Return the [X, Y] coordinate for the center point of the cell that contains the specified text.  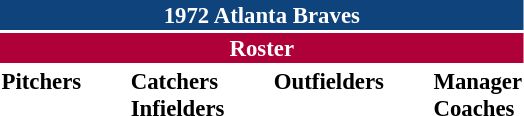
1972 Atlanta Braves [262, 15]
Roster [262, 48]
